Search for the cell housing the specified text and yield its (x, y) center coordinate. 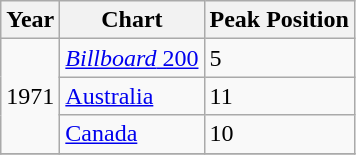
Australia (132, 96)
11 (279, 96)
Peak Position (279, 20)
Chart (132, 20)
10 (279, 134)
5 (279, 58)
Canada (132, 134)
Billboard 200 (132, 58)
Year (30, 20)
1971 (30, 96)
